Scan for the cell matching the given text and deliver its (x, y) coordinate at center. 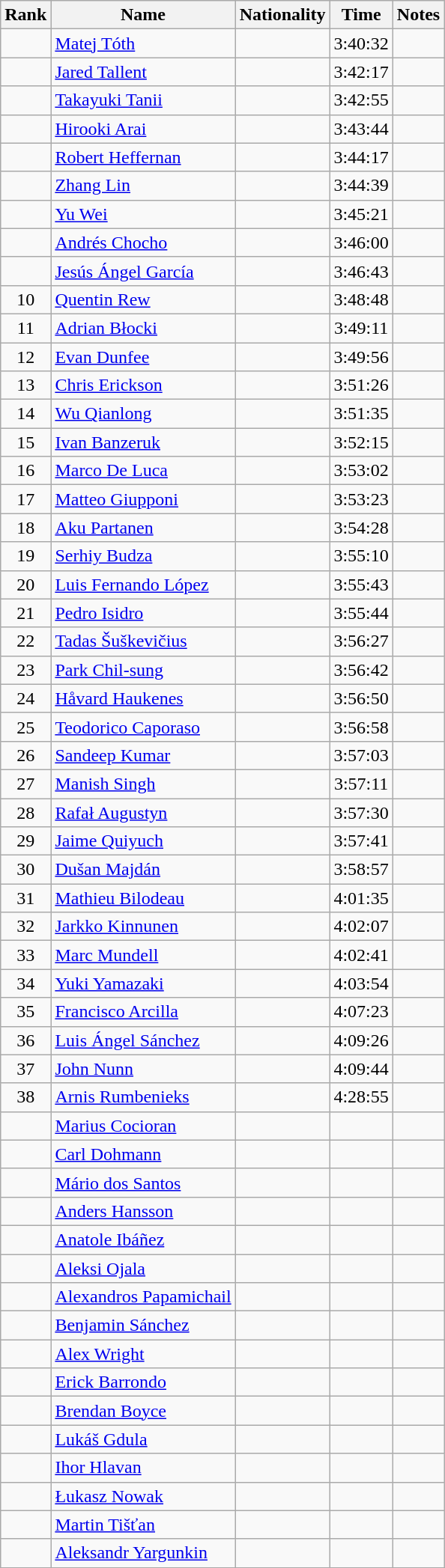
Martin Tišťan (143, 1525)
11 (25, 328)
22 (25, 641)
Sandeep Kumar (143, 755)
3:51:35 (361, 414)
23 (25, 670)
3:46:00 (361, 242)
3:42:17 (361, 72)
4:28:55 (361, 1097)
4:01:35 (361, 898)
4:09:26 (361, 1040)
John Nunn (143, 1069)
16 (25, 471)
Yu Wei (143, 214)
37 (25, 1069)
Mário dos Santos (143, 1183)
Mathieu Bilodeau (143, 898)
3:57:30 (361, 812)
3:51:26 (361, 385)
3:55:10 (361, 556)
15 (25, 442)
20 (25, 585)
19 (25, 556)
3:56:58 (361, 727)
30 (25, 870)
Rafał Augustyn (143, 812)
Manish Singh (143, 784)
3:44:39 (361, 186)
Erick Barrondo (143, 1382)
31 (25, 898)
Evan Dunfee (143, 357)
Anders Hansson (143, 1211)
3:55:44 (361, 613)
3:53:23 (361, 499)
Jarkko Kinnunen (143, 927)
Wu Qianlong (143, 414)
Lukáš Gdula (143, 1439)
36 (25, 1040)
17 (25, 499)
26 (25, 755)
Andrés Chocho (143, 242)
Nationality (282, 15)
Marius Cocioran (143, 1126)
38 (25, 1097)
Marc Mundell (143, 955)
Łukasz Nowak (143, 1496)
Teodorico Caporaso (143, 727)
3:53:02 (361, 471)
3:57:03 (361, 755)
Håvard Haukenes (143, 698)
Luis Fernando López (143, 585)
27 (25, 784)
24 (25, 698)
29 (25, 841)
Robert Heffernan (143, 157)
Park Chil-sung (143, 670)
3:49:56 (361, 357)
3:43:44 (361, 129)
3:57:11 (361, 784)
4:03:54 (361, 983)
Alexandros Papamichail (143, 1297)
10 (25, 299)
3:42:55 (361, 100)
12 (25, 357)
32 (25, 927)
Rank (25, 15)
33 (25, 955)
Ivan Banzeruk (143, 442)
3:49:11 (361, 328)
Marco De Luca (143, 471)
Yuki Yamazaki (143, 983)
Pedro Isidro (143, 613)
Francisco Arcilla (143, 1012)
4:02:07 (361, 927)
Aku Partanen (143, 528)
3:40:32 (361, 43)
Jesús Ángel García (143, 271)
3:55:43 (361, 585)
3:46:43 (361, 271)
Aleksandr Yargunkin (143, 1553)
Ihor Hlavan (143, 1468)
18 (25, 528)
3:57:41 (361, 841)
3:52:15 (361, 442)
3:56:27 (361, 641)
Jaime Quiyuch (143, 841)
Time (361, 15)
Chris Erickson (143, 385)
Dušan Majdán (143, 870)
Anatole Ibáñez (143, 1239)
Carl Dohmann (143, 1154)
4:02:41 (361, 955)
Takayuki Tanii (143, 100)
Zhang Lin (143, 186)
4:07:23 (361, 1012)
Alex Wright (143, 1354)
3:45:21 (361, 214)
Brendan Boyce (143, 1411)
3:56:42 (361, 670)
Benjamin Sánchez (143, 1326)
Matej Tóth (143, 43)
Arnis Rumbenieks (143, 1097)
3:48:48 (361, 299)
3:44:17 (361, 157)
28 (25, 812)
Hirooki Arai (143, 129)
Serhiy Budza (143, 556)
13 (25, 385)
Jared Tallent (143, 72)
Aleksi Ojala (143, 1269)
3:56:50 (361, 698)
Notes (418, 15)
3:58:57 (361, 870)
3:54:28 (361, 528)
21 (25, 613)
4:09:44 (361, 1069)
35 (25, 1012)
Luis Ángel Sánchez (143, 1040)
Quentin Rew (143, 299)
Name (143, 15)
Matteo Giupponi (143, 499)
25 (25, 727)
Tadas Šuškevičius (143, 641)
Adrian Błocki (143, 328)
34 (25, 983)
14 (25, 414)
